Return the (X, Y) coordinate for the center point of the cell that contains the specified text.  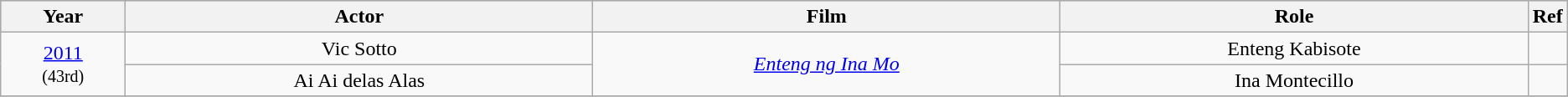
Film (827, 17)
Enteng ng Ina Mo (827, 64)
Enteng Kabisote (1294, 48)
Year (64, 17)
Ref (1548, 17)
Role (1294, 17)
Ina Montecillo (1294, 80)
Vic Sotto (359, 48)
Actor (359, 17)
Ai Ai delas Alas (359, 80)
2011(43rd) (64, 64)
